Locate the cell with the specified text and output its [x, y] center coordinate. 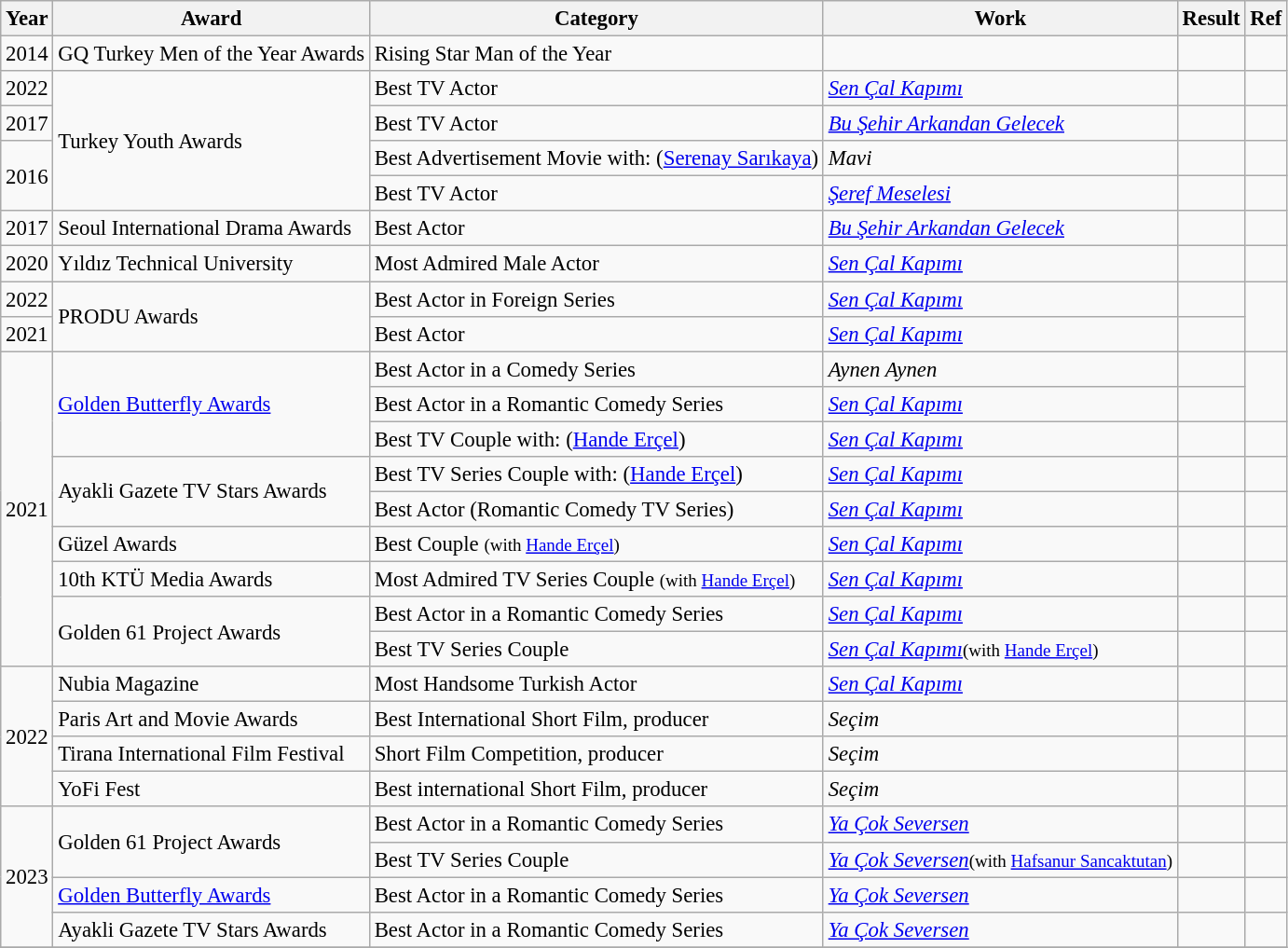
Category [596, 19]
Sen Çal Kapımı(with Hande Erçel) [1000, 650]
Best TV Couple with: (Hande Erçel) [596, 439]
Mavi [1000, 158]
Şeref Meselesi [1000, 194]
Turkey Youth Awards [211, 141]
2016 [27, 175]
Most Admired TV Series Couple (with Hande Erçel) [596, 579]
Ref [1266, 19]
Best Advertisement Movie with: (Serenay Sarıkaya) [596, 158]
Güzel Awards [211, 544]
GQ Turkey Men of the Year Awards [211, 54]
Result [1212, 19]
Paris Art and Movie Awards [211, 720]
Work [1000, 19]
2023 [27, 877]
Nubia Magazine [211, 684]
Best Couple (with Hande Erçel) [596, 544]
2014 [27, 54]
Short Film Competition, producer [596, 754]
Aynen Aynen [1000, 369]
Award [211, 19]
Best Actor (Romantic Comedy TV Series) [596, 509]
Best TV Series Couple with: (Hande Erçel) [596, 474]
PRODU Awards [211, 317]
Year [27, 19]
YoFi Fest [211, 790]
Best Actor in Foreign Series [596, 299]
Seoul International Drama Awards [211, 228]
Tirana International Film Festival [211, 754]
Yıldız Technical University [211, 264]
Best international Short Film, producer [596, 790]
Ya Çok Seversen(with Hafsanur Sancaktutan) [1000, 859]
Rising Star Man of the Year [596, 54]
Best Actor in a Comedy Series [596, 369]
Most Admired Male Actor [596, 264]
Best International Short Film, producer [596, 720]
Most Handsome Turkish Actor [596, 684]
10th KTÜ Media Awards [211, 579]
2020 [27, 264]
